Output the [X, Y] coordinate of the center of the cell containing the given text.  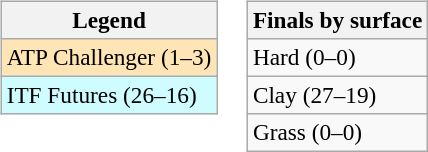
ATP Challenger (1–3) [108, 57]
Grass (0–0) [337, 133]
Legend [108, 20]
Clay (27–19) [337, 95]
Hard (0–0) [337, 57]
Finals by surface [337, 20]
ITF Futures (26–16) [108, 95]
